Extract the [x, y] coordinate from the center of the cell holding the provided text.  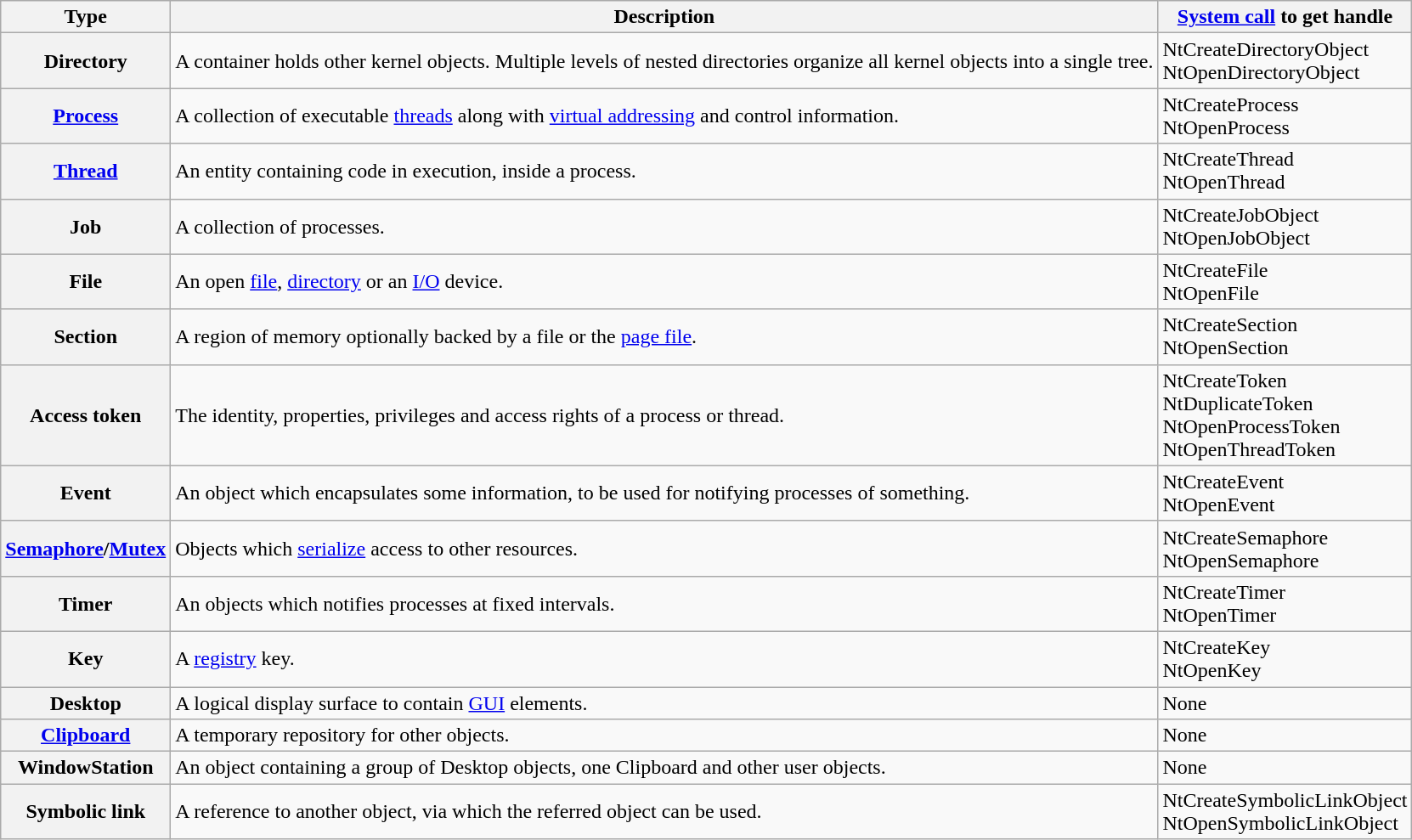
The identity, properties, privileges and access rights of a process or thread. [664, 414]
File [86, 282]
Description [664, 17]
A region of memory optionally backed by a file or the page file. [664, 336]
NtCreateJobObjectNtOpenJobObject [1285, 226]
NtCreateTokenNtDuplicateTokenNtOpenProcessTokenNtOpenThreadToken [1285, 414]
Access token [86, 414]
A temporary repository for other objects. [664, 736]
A collection of processes. [664, 226]
An open file, directory or an I/O device. [664, 282]
NtCreateProcessNtOpenProcess [1285, 116]
An object containing a group of Desktop objects, one Clipboard and other user objects. [664, 768]
A logical display surface to contain GUI elements. [664, 702]
Type [86, 17]
NtCreateEventNtOpenEvent [1285, 493]
NtCreateSymbolicLinkObjectNtOpenSymbolicLinkObject [1285, 812]
Clipboard [86, 736]
Desktop [86, 702]
NtCreateFileNtOpenFile [1285, 282]
An objects which notifies processes at fixed intervals. [664, 603]
Timer [86, 603]
NtCreateKeyNtOpenKey [1285, 659]
Objects which serialize access to other resources. [664, 549]
A container holds other kernel objects. Multiple levels of nested directories organize all kernel objects into a single tree. [664, 61]
A collection of executable threads along with virtual addressing and control information. [664, 116]
Process [86, 116]
Event [86, 493]
Symbolic link [86, 812]
A registry key. [664, 659]
Section [86, 336]
Directory [86, 61]
An entity containing code in execution, inside a process. [664, 172]
System call to get handle [1285, 17]
NtCreateTimerNtOpenTimer [1285, 603]
NtCreateSemaphoreNtOpenSemaphore [1285, 549]
WindowStation [86, 768]
Thread [86, 172]
NtCreateThreadNtOpenThread [1285, 172]
Key [86, 659]
An object which encapsulates some information, to be used for notifying processes of something. [664, 493]
Job [86, 226]
NtCreateSectionNtOpenSection [1285, 336]
Semaphore/Mutex [86, 549]
NtCreateDirectoryObjectNtOpenDirectoryObject [1285, 61]
A reference to another object, via which the referred object can be used. [664, 812]
